Provide the (x, y) coordinate of the cell's center where the given text is located.  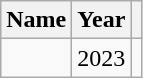
2023 (102, 58)
Name (36, 20)
Year (102, 20)
